Find where the given text appears and provide that cell's center as (x, y) coordinate. 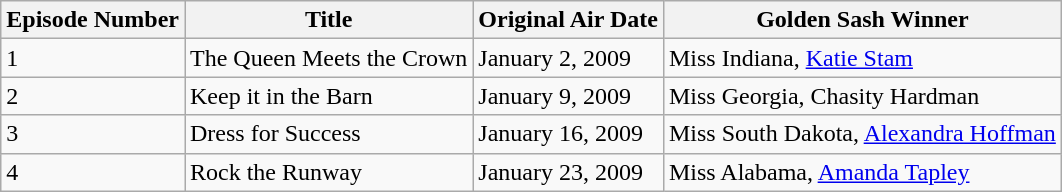
January 9, 2009 (568, 96)
3 (93, 134)
Title (328, 20)
Dress for Success (328, 134)
The Queen Meets the Crown (328, 58)
Episode Number (93, 20)
January 2, 2009 (568, 58)
January 16, 2009 (568, 134)
Miss Alabama, Amanda Tapley (862, 172)
Miss Georgia, Chasity Hardman (862, 96)
1 (93, 58)
Original Air Date (568, 20)
Keep it in the Barn (328, 96)
4 (93, 172)
Miss Indiana, Katie Stam (862, 58)
2 (93, 96)
Miss South Dakota, Alexandra Hoffman (862, 134)
January 23, 2009 (568, 172)
Golden Sash Winner (862, 20)
Rock the Runway (328, 172)
